Detect which cell encompasses the target text, then output its [x, y] center coordinate. 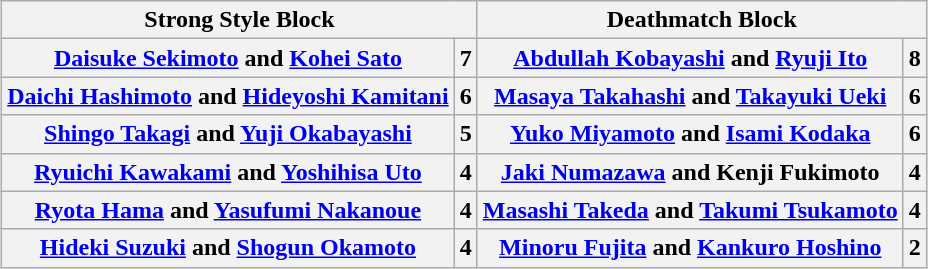
Daisuke Sekimoto and Kohei Sato [228, 58]
Ryota Hama and Yasufumi Nakanoue [228, 210]
Strong Style Block [240, 20]
Ryuichi Kawakami and Yoshihisa Uto [228, 172]
Masaya Takahashi and Takayuki Ueki [690, 96]
Shingo Takagi and Yuji Okabayashi [228, 134]
Yuko Miyamoto and Isami Kodaka [690, 134]
5 [466, 134]
Masashi Takeda and Takumi Tsukamoto [690, 210]
Jaki Numazawa and Kenji Fukimoto [690, 172]
7 [466, 58]
Abdullah Kobayashi and Ryuji Ito [690, 58]
Daichi Hashimoto and Hideyoshi Kamitani [228, 96]
Hideki Suzuki and Shogun Okamoto [228, 248]
8 [914, 58]
Deathmatch Block [702, 20]
Minoru Fujita and Kankuro Hoshino [690, 248]
2 [914, 248]
